For the text-containing cell, return its midpoint in (x, y) coordinate format. 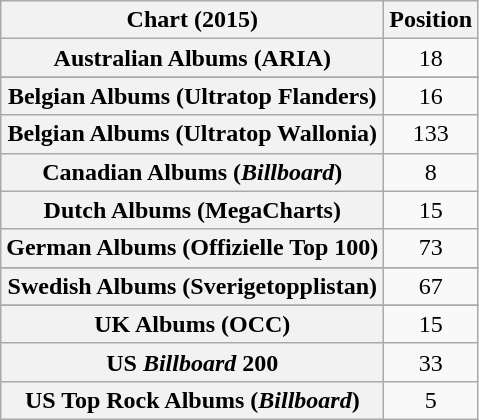
Belgian Albums (Ultratop Wallonia) (192, 134)
US Top Rock Albums (Billboard) (192, 400)
UK Albums (OCC) (192, 324)
Australian Albums (ARIA) (192, 58)
33 (431, 362)
Dutch Albums (MegaCharts) (192, 210)
Position (431, 20)
133 (431, 134)
73 (431, 248)
Swedish Albums (Sverigetopplistan) (192, 286)
5 (431, 400)
18 (431, 58)
US Billboard 200 (192, 362)
8 (431, 172)
Chart (2015) (192, 20)
German Albums (Offizielle Top 100) (192, 248)
16 (431, 96)
Canadian Albums (Billboard) (192, 172)
Belgian Albums (Ultratop Flanders) (192, 96)
67 (431, 286)
